Determine the (x, y) coordinate at the center of the cell enclosing the given text.  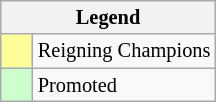
Legend (108, 17)
Reigning Champions (124, 51)
Promoted (124, 85)
